From the cell containing the given text, extract its center point as (x, y) coordinate. 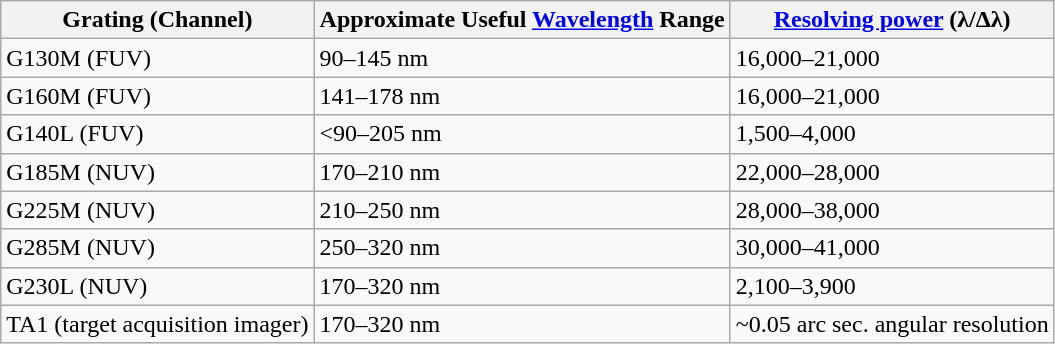
TA1 (target acquisition imager) (158, 324)
141–178 nm (522, 96)
G160M (FUV) (158, 96)
170–210 nm (522, 172)
<90–205 nm (522, 134)
G140L (FUV) (158, 134)
~0.05 arc sec. angular resolution (892, 324)
G230L (NUV) (158, 286)
210–250 nm (522, 210)
Approximate Useful Wavelength Range (522, 20)
G225M (NUV) (158, 210)
90–145 nm (522, 58)
2,100–3,900 (892, 286)
1,500–4,000 (892, 134)
Grating (Channel) (158, 20)
Resolving power (λ/Δλ) (892, 20)
G185M (NUV) (158, 172)
22,000–28,000 (892, 172)
250–320 nm (522, 248)
28,000–38,000 (892, 210)
30,000–41,000 (892, 248)
G130M (FUV) (158, 58)
G285M (NUV) (158, 248)
